Locate the cell with the specified text and output its [X, Y] center coordinate. 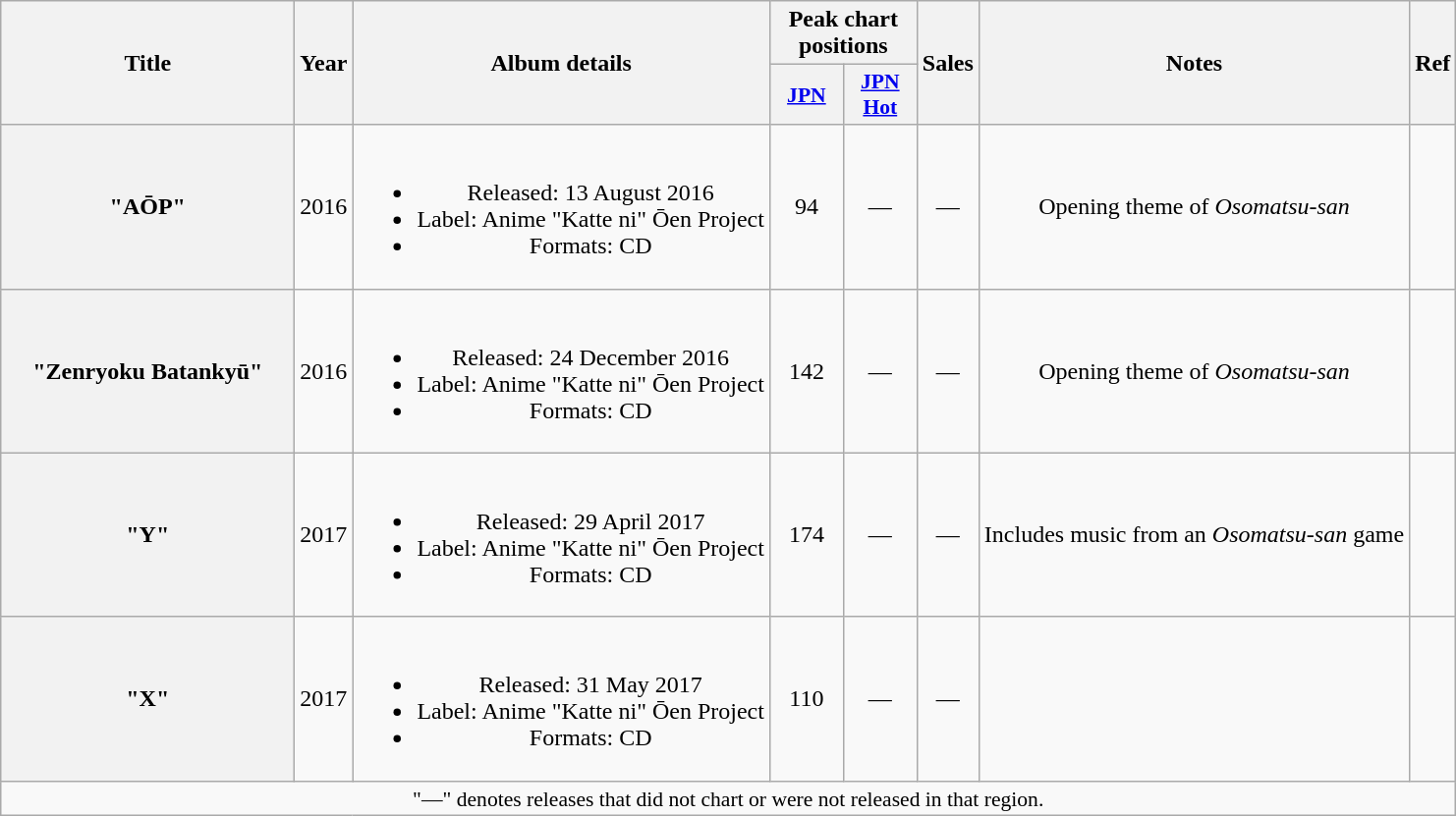
"Y" [147, 534]
Title [147, 63]
Sales [947, 63]
JPN [806, 94]
Year [324, 63]
94 [806, 206]
"X" [147, 699]
Album details [562, 63]
Released: 13 August 2016Label: Anime "Katte ni" Ōen ProjectFormats: CD [562, 206]
JPNHot [880, 94]
Released: 31 May 2017Label: Anime "Katte ni" Ōen ProjectFormats: CD [562, 699]
"—" denotes releases that did not chart or were not released in that region. [729, 798]
"Zenryoku Batankyū" [147, 371]
Notes [1194, 63]
Released: 29 April 2017Label: Anime "Katte ni" Ōen ProjectFormats: CD [562, 534]
Includes music from an Osomatsu-san game [1194, 534]
174 [806, 534]
Released: 24 December 2016Label: Anime "Katte ni" Ōen ProjectFormats: CD [562, 371]
"AŌP" [147, 206]
110 [806, 699]
Ref [1432, 63]
142 [806, 371]
Peak chart positions [843, 33]
